Determine the (X, Y) coordinate at the center of the cell enclosing the given text.  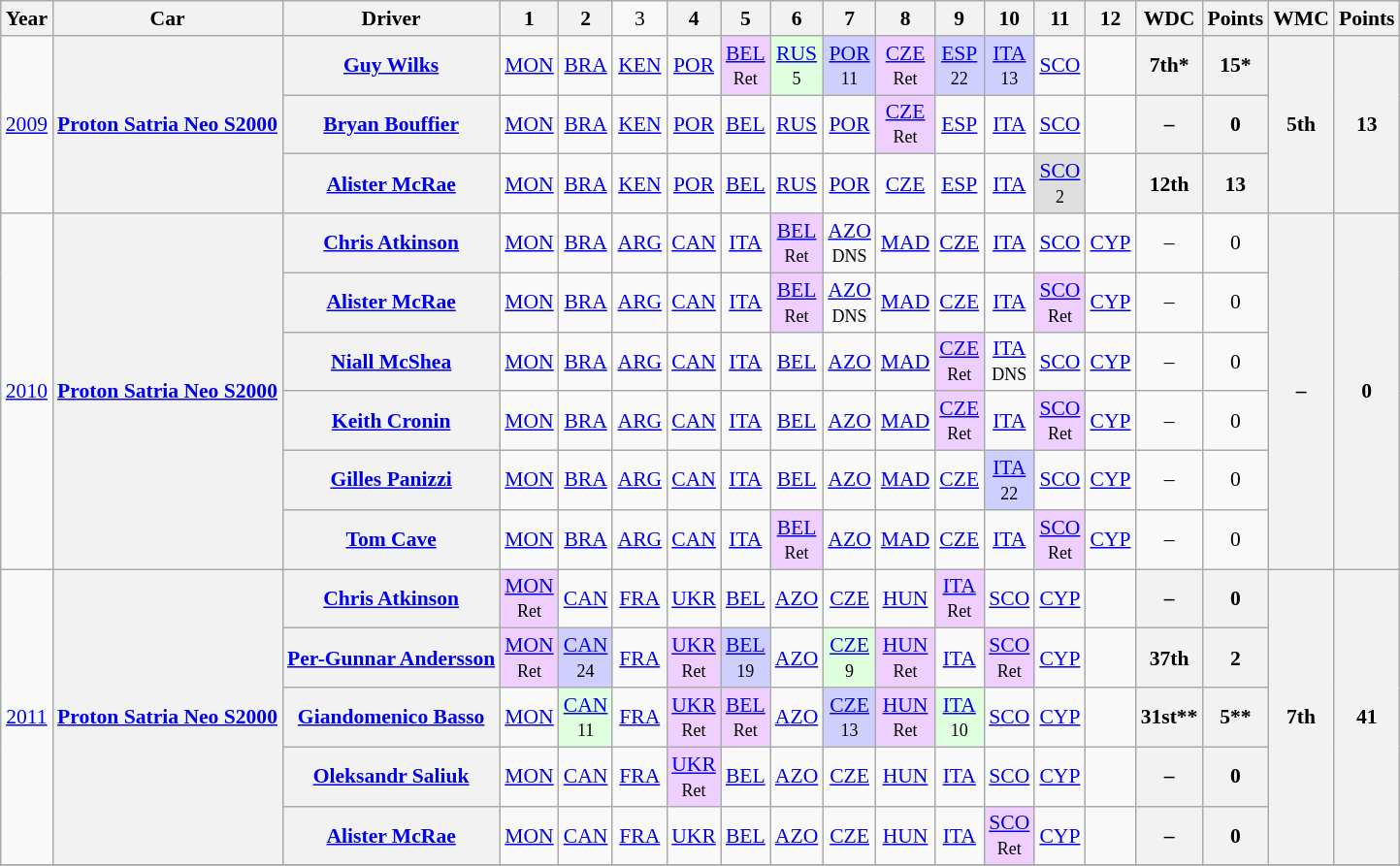
Niall McShea (391, 361)
3 (639, 18)
SCO2 (1059, 184)
ITA13 (1009, 66)
37th (1170, 658)
10 (1009, 18)
Driver (391, 18)
ITA22 (1009, 481)
2009 (27, 124)
7 (849, 18)
Keith Cronin (391, 421)
Gilles Panizzi (391, 481)
5 (745, 18)
Per-Gunnar Andersson (391, 658)
BEL19 (745, 658)
12 (1110, 18)
5** (1235, 718)
15* (1235, 66)
ITARet (959, 599)
8 (906, 18)
CZE9 (849, 658)
WDC (1170, 18)
Year (27, 18)
5th (1301, 124)
CZE13 (849, 718)
RUS5 (797, 66)
ITADNS (1009, 361)
Oleksandr Saliuk (391, 776)
7th* (1170, 66)
Guy Wilks (391, 66)
6 (797, 18)
Car (167, 18)
POR11 (849, 66)
2011 (27, 718)
12th (1170, 184)
4 (694, 18)
2010 (27, 392)
Tom Cave (391, 539)
9 (959, 18)
Giandomenico Basso (391, 718)
ITA10 (959, 718)
7th (1301, 718)
41 (1367, 718)
1 (530, 18)
Bryan Bouffier (391, 124)
CAN11 (586, 718)
ESP22 (959, 66)
31st** (1170, 718)
WMC (1301, 18)
11 (1059, 18)
CAN24 (586, 658)
